Return [x, y] of the center of cell containing provided text 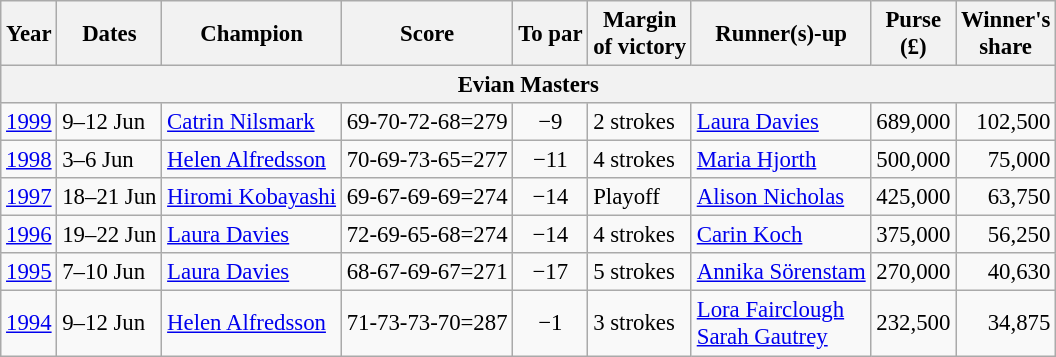
Playoff [640, 197]
−9 [550, 122]
Evian Masters [528, 85]
500,000 [914, 160]
Purse(£) [914, 34]
69-67-69-69=274 [427, 197]
Year [29, 34]
Hiromi Kobayashi [252, 197]
72-69-65-68=274 [427, 235]
7–10 Jun [110, 273]
1995 [29, 273]
Lora Fairclough Sarah Gautrey [781, 324]
Dates [110, 34]
Alison Nicholas [781, 197]
Annika Sörenstam [781, 273]
232,500 [914, 324]
Score [427, 34]
34,875 [1006, 324]
75,000 [1006, 160]
1999 [29, 122]
Winner'sshare [1006, 34]
Maria Hjorth [781, 160]
1997 [29, 197]
18–21 Jun [110, 197]
Catrin Nilsmark [252, 122]
−11 [550, 160]
19–22 Jun [110, 235]
425,000 [914, 197]
56,250 [1006, 235]
Runner(s)-up [781, 34]
270,000 [914, 273]
Marginof victory [640, 34]
1994 [29, 324]
102,500 [1006, 122]
−17 [550, 273]
1998 [29, 160]
3 strokes [640, 324]
70-69-73-65=277 [427, 160]
5 strokes [640, 273]
69-70-72-68=279 [427, 122]
40,630 [1006, 273]
68-67-69-67=271 [427, 273]
689,000 [914, 122]
63,750 [1006, 197]
1996 [29, 235]
−1 [550, 324]
To par [550, 34]
2 strokes [640, 122]
375,000 [914, 235]
Champion [252, 34]
3–6 Jun [110, 160]
Carin Koch [781, 235]
71-73-73-70=287 [427, 324]
